Pinpoint the cell where the given text exists, returning its [X, Y] midpoint coordinate. 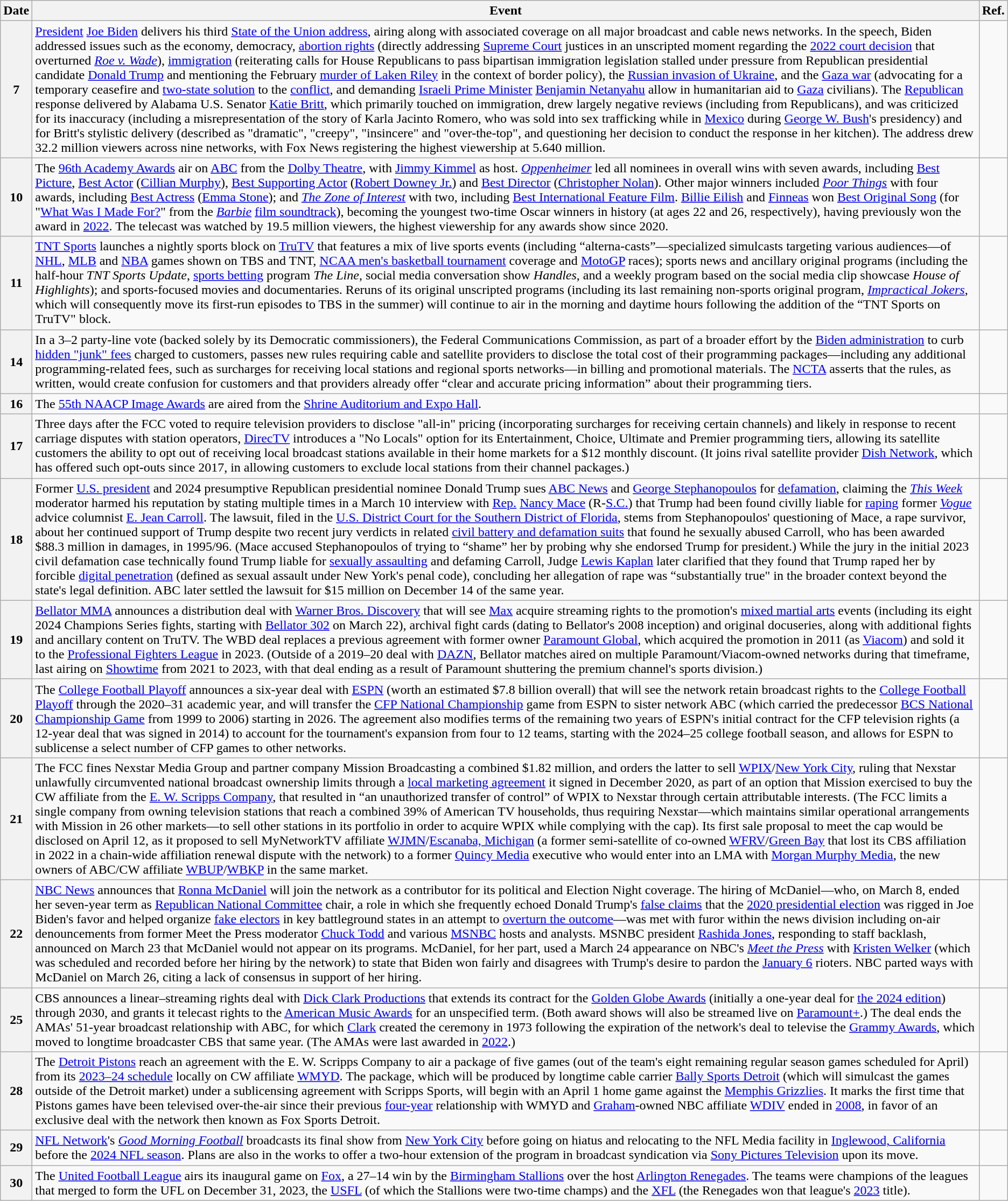
30 [16, 1183]
The 55th NAACP Image Awards are aired from the Shrine Auditorium and Expo Hall. [506, 404]
22 [16, 933]
10 [16, 197]
19 [16, 640]
17 [16, 446]
28 [16, 1091]
Event [506, 11]
11 [16, 283]
Date [16, 11]
7 [16, 89]
29 [16, 1148]
Ref. [993, 11]
18 [16, 539]
25 [16, 1020]
14 [16, 362]
21 [16, 818]
16 [16, 404]
20 [16, 718]
